Extract the [X, Y] coordinate from the center of the cell holding the provided text.  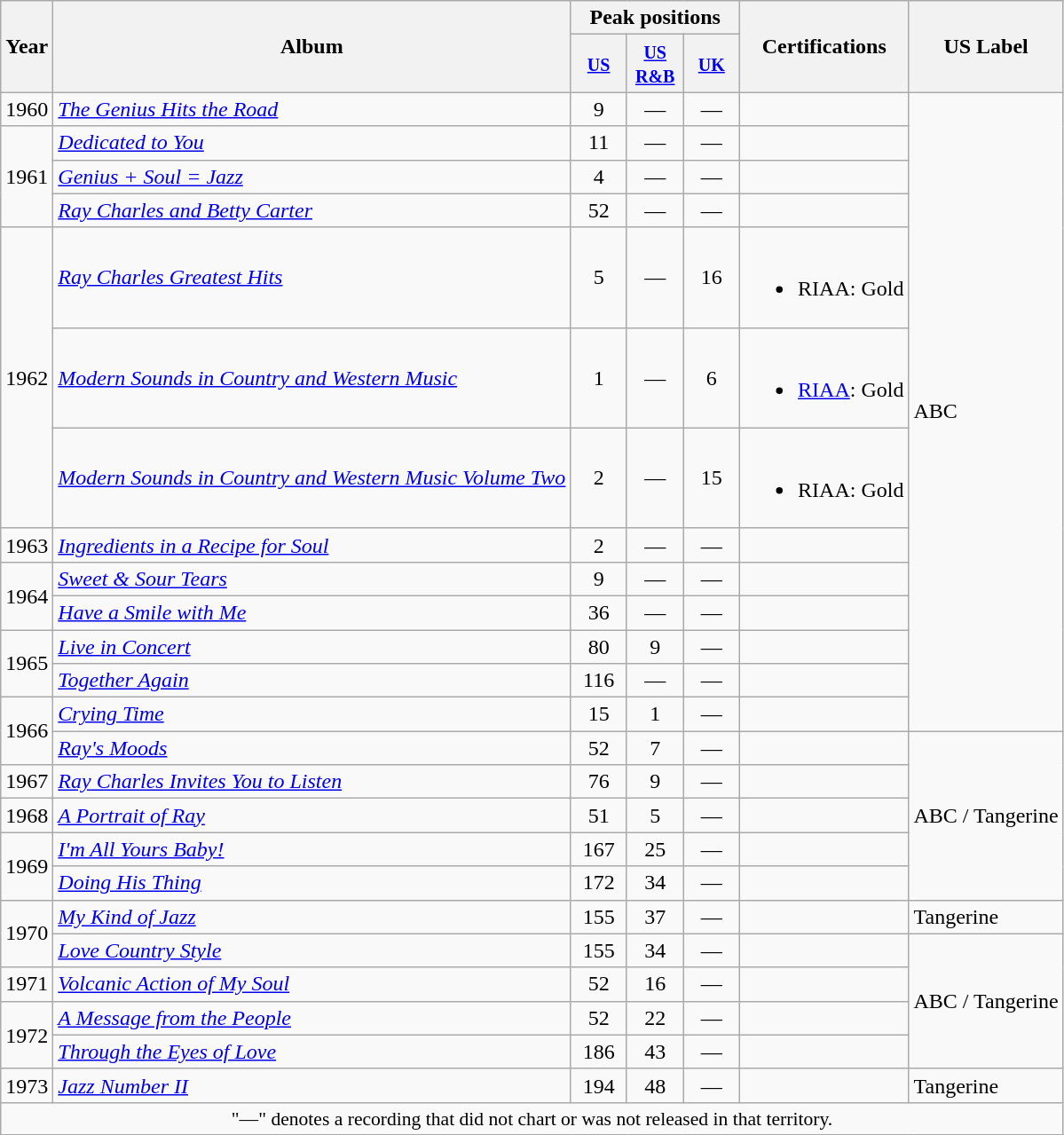
Ray Charles Invites You to Listen [312, 782]
25 [655, 849]
Volcanic Action of My Soul [312, 984]
48 [655, 1085]
1963 [27, 545]
A Portrait of Ray [312, 816]
1968 [27, 816]
1962 [27, 378]
Have a Smile with Me [312, 612]
UK [712, 64]
51 [599, 816]
"—" denotes a recording that did not chart or was not released in that territory. [532, 1118]
Ray's Moods [312, 748]
Year [27, 46]
Ray Charles Greatest Hits [312, 277]
Dedicated to You [312, 143]
194 [599, 1085]
172 [599, 883]
USR&B [655, 64]
36 [599, 612]
US Label [986, 46]
Jazz Number II [312, 1085]
76 [599, 782]
Through the Eyes of Love [312, 1052]
Peak positions [655, 18]
7 [655, 748]
4 [599, 177]
ABC [986, 412]
US [599, 64]
1973 [27, 1085]
37 [655, 917]
Certifications [824, 46]
43 [655, 1052]
1969 [27, 866]
6 [712, 378]
Modern Sounds in Country and Western Music [312, 378]
A Message from the People [312, 1018]
1960 [27, 109]
11 [599, 143]
I'm All Yours Baby! [312, 849]
80 [599, 647]
Genius + Soul = Jazz [312, 177]
Crying Time [312, 714]
1970 [27, 934]
Live in Concert [312, 647]
Ray Charles and Betty Carter [312, 210]
1971 [27, 984]
116 [599, 681]
1964 [27, 595]
Album [312, 46]
Doing His Thing [312, 883]
My Kind of Jazz [312, 917]
Love Country Style [312, 950]
Ingredients in a Recipe for Soul [312, 545]
1961 [27, 177]
The Genius Hits the Road [312, 109]
1965 [27, 664]
Modern Sounds in Country and Western Music Volume Two [312, 477]
1966 [27, 731]
22 [655, 1018]
Sweet & Sour Tears [312, 579]
Together Again [312, 681]
186 [599, 1052]
1972 [27, 1035]
167 [599, 849]
1967 [27, 782]
